Output the [X, Y] coordinate of the center of the cell containing the given text.  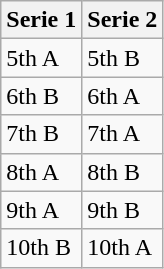
10th A [122, 248]
Serie 2 [122, 20]
7th A [122, 134]
9th B [122, 210]
6th A [122, 96]
8th B [122, 172]
7th B [42, 134]
5th B [122, 58]
9th A [42, 210]
5th A [42, 58]
6th B [42, 96]
Serie 1 [42, 20]
8th A [42, 172]
10th B [42, 248]
